Search for the cell housing the specified text and yield its (X, Y) center coordinate. 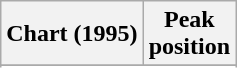
Peakposition (189, 34)
Chart (1995) (72, 34)
